Search for the cell housing the specified text and yield its (X, Y) center coordinate. 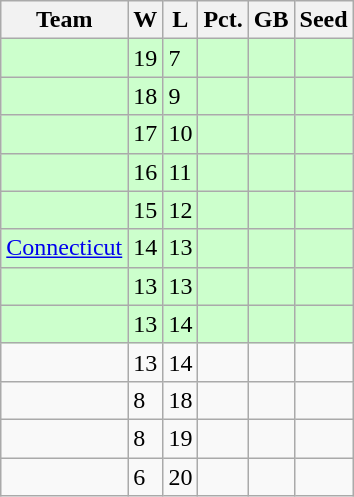
11 (180, 172)
16 (146, 172)
Seed (324, 20)
20 (180, 477)
6 (146, 477)
GB (271, 20)
12 (180, 210)
Team (64, 20)
9 (180, 96)
15 (146, 210)
L (180, 20)
Pct. (223, 20)
7 (180, 58)
17 (146, 134)
W (146, 20)
10 (180, 134)
Connecticut (64, 248)
